Scan for the cell matching the given text and deliver its [x, y] coordinate at center. 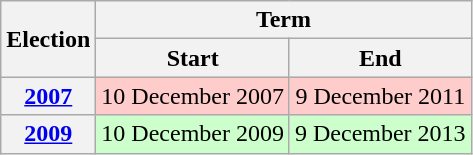
End [380, 58]
Election [48, 39]
10 December 2009 [193, 134]
9 December 2013 [380, 134]
Start [193, 58]
2007 [48, 96]
Term [284, 20]
10 December 2007 [193, 96]
9 December 2011 [380, 96]
2009 [48, 134]
